Scan for the cell matching the given text and deliver its [X, Y] coordinate at center. 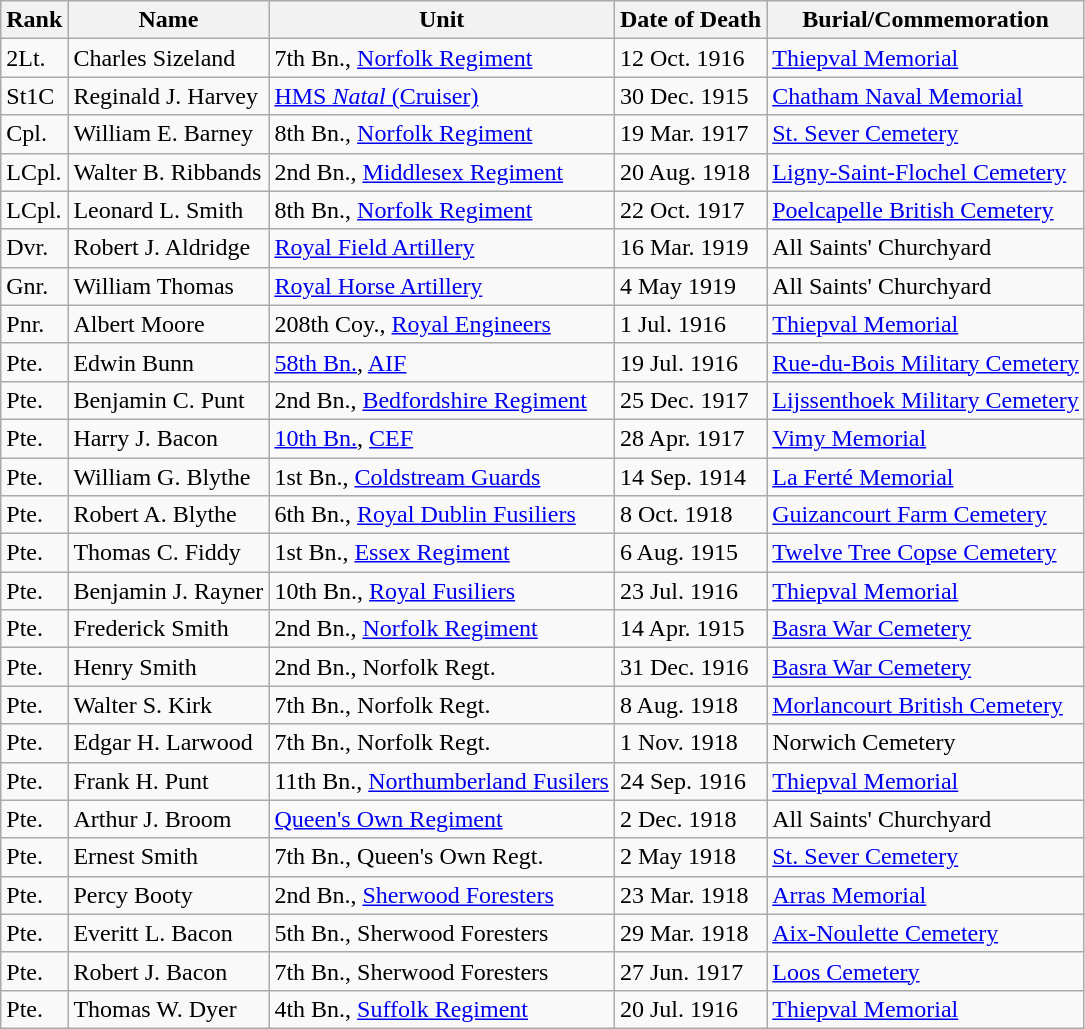
25 Dec. 1917 [690, 400]
2nd Bn., Norfolk Regiment [442, 629]
Charles Sizeland [168, 58]
William E. Barney [168, 134]
7th Bn., Sherwood Foresters [442, 971]
Name [168, 20]
28 Apr. 1917 [690, 438]
5th Bn., Sherwood Foresters [442, 933]
Unit [442, 20]
10th Bn., CEF [442, 438]
6th Bn., Royal Dublin Fusiliers [442, 515]
Frank H. Punt [168, 781]
8 Oct. 1918 [690, 515]
7th Bn., Norfolk Regiment [442, 58]
2nd Bn., Norfolk Regt. [442, 667]
Dvr. [34, 248]
Ernest Smith [168, 857]
Walter B. Ribbands [168, 172]
1st Bn., Coldstream Guards [442, 477]
1st Bn., Essex Regiment [442, 553]
Cpl. [34, 134]
Thomas C. Fiddy [168, 553]
Robert J. Bacon [168, 971]
4 May 1919 [690, 286]
11th Bn., Northumberland Fusilers [442, 781]
Benjamin C. Punt [168, 400]
Gnr. [34, 286]
19 Mar. 1917 [690, 134]
14 Sep. 1914 [690, 477]
Aix-Noulette Cemetery [926, 933]
William Thomas [168, 286]
Guizancourt Farm Cemetery [926, 515]
Reginald J. Harvey [168, 96]
William G. Blythe [168, 477]
Date of Death [690, 20]
1 Jul. 1916 [690, 324]
Pnr. [34, 324]
Burial/Commemoration [926, 20]
12 Oct. 1916 [690, 58]
23 Mar. 1918 [690, 895]
St1C [34, 96]
23 Jul. 1916 [690, 591]
58th Bn., AIF [442, 362]
Vimy Memorial [926, 438]
Morlancourt British Cemetery [926, 705]
2nd Bn., Bedfordshire Regiment [442, 400]
29 Mar. 1918 [690, 933]
Albert Moore [168, 324]
Leonard L. Smith [168, 210]
Norwich Cemetery [926, 743]
19 Jul. 1916 [690, 362]
14 Apr. 1915 [690, 629]
Robert A. Blythe [168, 515]
7th Bn., Queen's Own Regt. [442, 857]
20 Aug. 1918 [690, 172]
2Lt. [34, 58]
Rank [34, 20]
30 Dec. 1915 [690, 96]
La Ferté Memorial [926, 477]
HMS Natal (Cruiser) [442, 96]
16 Mar. 1919 [690, 248]
Robert J. Aldridge [168, 248]
Loos Cemetery [926, 971]
20 Jul. 1916 [690, 1009]
Henry Smith [168, 667]
Royal Field Artillery [442, 248]
Harry J. Bacon [168, 438]
Queen's Own Regiment [442, 819]
Twelve Tree Copse Cemetery [926, 553]
Chatham Naval Memorial [926, 96]
Edgar H. Larwood [168, 743]
Walter S. Kirk [168, 705]
6 Aug. 1915 [690, 553]
Poelcapelle British Cemetery [926, 210]
10th Bn., Royal Fusiliers [442, 591]
8 Aug. 1918 [690, 705]
Frederick Smith [168, 629]
2nd Bn., Middlesex Regiment [442, 172]
24 Sep. 1916 [690, 781]
Arras Memorial [926, 895]
208th Coy., Royal Engineers [442, 324]
22 Oct. 1917 [690, 210]
Benjamin J. Rayner [168, 591]
2 Dec. 1918 [690, 819]
2 May 1918 [690, 857]
2nd Bn., Sherwood Foresters [442, 895]
4th Bn., Suffolk Regiment [442, 1009]
27 Jun. 1917 [690, 971]
Ligny-Saint-Flochel Cemetery [926, 172]
Edwin Bunn [168, 362]
31 Dec. 1916 [690, 667]
Rue-du-Bois Military Cemetery [926, 362]
Percy Booty [168, 895]
Everitt L. Bacon [168, 933]
Lijssenthoek Military Cemetery [926, 400]
Arthur J. Broom [168, 819]
1 Nov. 1918 [690, 743]
Thomas W. Dyer [168, 1009]
Royal Horse Artillery [442, 286]
